Return [X, Y] of the center of cell containing provided text 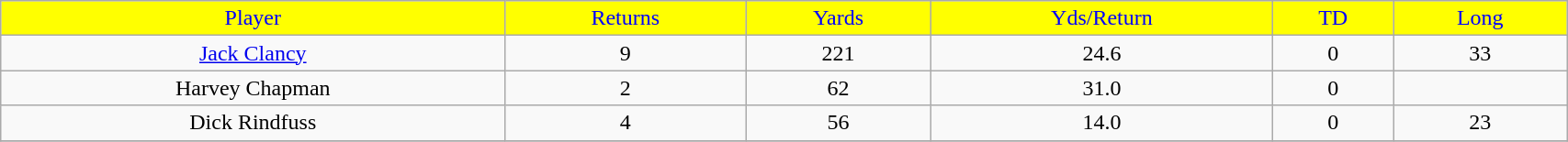
Harvey Chapman [254, 88]
Yards [839, 18]
4 [626, 123]
Jack Clancy [254, 53]
Returns [626, 18]
2 [626, 88]
33 [1481, 53]
TD [1333, 18]
9 [626, 53]
31.0 [1101, 88]
Long [1481, 18]
Yds/Return [1101, 18]
Player [254, 18]
14.0 [1101, 123]
56 [839, 123]
62 [839, 88]
24.6 [1101, 53]
23 [1481, 123]
221 [839, 53]
Dick Rindfuss [254, 123]
